Determine the [X, Y] coordinate at the center of the cell enclosing the given text.  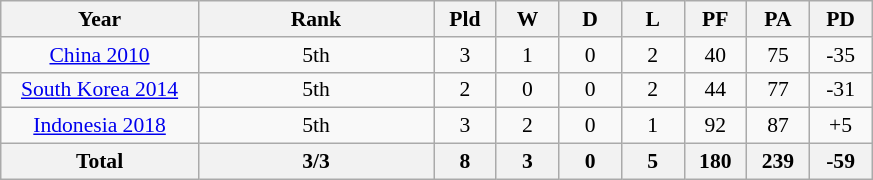
Pld [466, 19]
-59 [840, 162]
5 [652, 162]
44 [716, 90]
75 [778, 55]
+5 [840, 126]
239 [778, 162]
Rank [316, 19]
PD [840, 19]
92 [716, 126]
W [528, 19]
3/3 [316, 162]
D [590, 19]
-35 [840, 55]
China 2010 [100, 55]
Total [100, 162]
PA [778, 19]
Year [100, 19]
40 [716, 55]
77 [778, 90]
87 [778, 126]
PF [716, 19]
Indonesia 2018 [100, 126]
South Korea 2014 [100, 90]
-31 [840, 90]
L [652, 19]
180 [716, 162]
8 [466, 162]
